Output the (X, Y) coordinate of the center of the cell containing the given text.  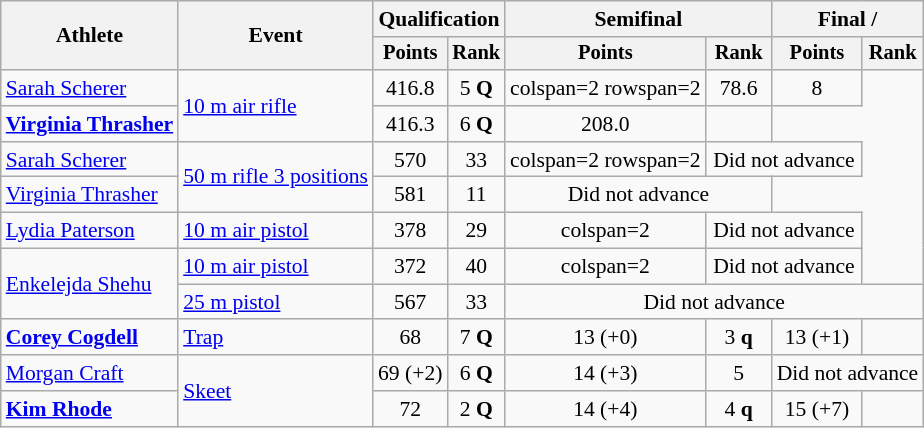
72 (410, 409)
567 (410, 302)
29 (476, 231)
5 (739, 373)
Lydia Paterson (90, 231)
Corey Cogdell (90, 338)
570 (410, 160)
11 (476, 195)
13 (+0) (606, 338)
2 Q (476, 409)
15 (+7) (818, 409)
Athlete (90, 36)
Enkelejda Shehu (90, 284)
208.0 (606, 124)
10 m air rifle (276, 106)
Semifinal (638, 19)
Trap (276, 338)
40 (476, 267)
416.3 (410, 124)
372 (410, 267)
13 (+1) (818, 338)
Final / (848, 19)
69 (+2) (410, 373)
3 q (739, 338)
14 (+4) (606, 409)
Event (276, 36)
378 (410, 231)
5 Q (476, 88)
78.6 (739, 88)
68 (410, 338)
8 (818, 88)
Qualification (439, 19)
14 (+3) (606, 373)
4 q (739, 409)
Skeet (276, 390)
Kim Rhode (90, 409)
50 m rifle 3 positions (276, 178)
Morgan Craft (90, 373)
7 Q (476, 338)
416.8 (410, 88)
25 m pistol (276, 302)
581 (410, 195)
